Pinpoint the cell where the given text exists, returning its (x, y) midpoint coordinate. 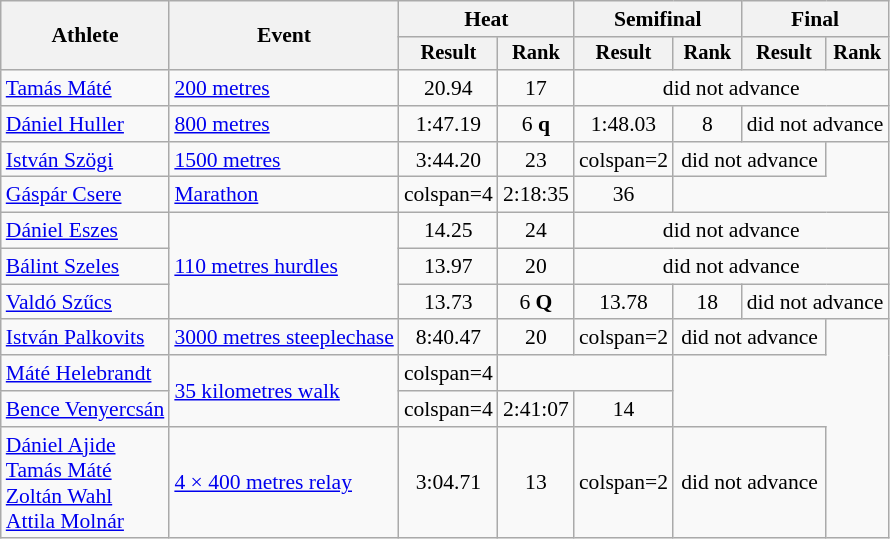
4 × 400 metres relay (284, 483)
1500 metres (284, 160)
800 metres (284, 124)
6 Q (536, 302)
Final (816, 19)
17 (536, 88)
Bálint Szeles (86, 267)
Valdó Szűcs (86, 302)
Bence Venyercsán (86, 409)
3000 metres steeplechase (284, 338)
1:48.03 (624, 124)
200 metres (284, 88)
35 kilometres walk (284, 390)
36 (624, 195)
Tamás Máté (86, 88)
20.94 (448, 88)
14 (624, 409)
13.78 (624, 302)
14.25 (448, 231)
Dániel AjideTamás MátéZoltán WahlAttila Molnár (86, 483)
István Palkovits (86, 338)
István Szögi (86, 160)
3:04.71 (448, 483)
8 (708, 124)
18 (708, 302)
13.73 (448, 302)
6 q (536, 124)
13.97 (448, 267)
Heat (486, 19)
8:40.47 (448, 338)
2:18:35 (536, 195)
Event (284, 36)
Gáspár Csere (86, 195)
2:41:07 (536, 409)
110 metres hurdles (284, 266)
Máté Helebrandt (86, 373)
Marathon (284, 195)
1:47.19 (448, 124)
23 (536, 160)
Dániel Huller (86, 124)
3:44.20 (448, 160)
Athlete (86, 36)
13 (536, 483)
Semifinal (658, 19)
24 (536, 231)
Dániel Eszes (86, 231)
